Identify which cell holds the provided text, then report its [x, y] central coordinate. 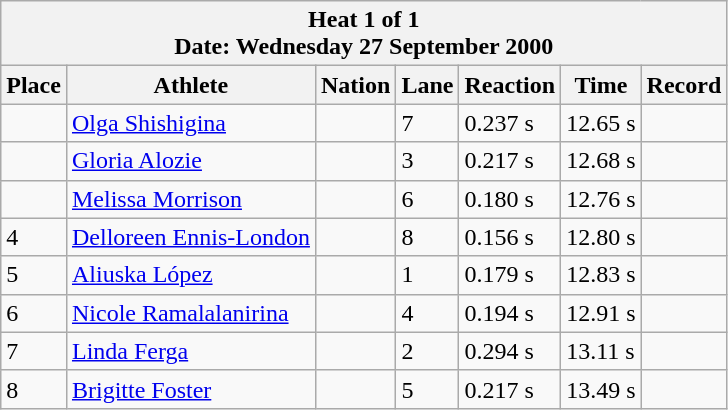
0.194 s [510, 313]
Olga Shishigina [190, 123]
Brigitte Foster [190, 389]
0.180 s [510, 199]
Nation [355, 85]
Reaction [510, 85]
Melissa Morrison [190, 199]
Delloreen Ennis-London [190, 237]
0.156 s [510, 237]
Lane [428, 85]
12.91 s [601, 313]
2 [428, 351]
Nicole Ramalalanirina [190, 313]
Place [34, 85]
1 [428, 275]
12.83 s [601, 275]
12.80 s [601, 237]
12.76 s [601, 199]
Linda Ferga [190, 351]
12.65 s [601, 123]
Athlete [190, 85]
13.49 s [601, 389]
3 [428, 161]
0.237 s [510, 123]
Gloria Alozie [190, 161]
Time [601, 85]
Record [684, 85]
Aliuska López [190, 275]
0.294 s [510, 351]
0.179 s [510, 275]
12.68 s [601, 161]
Heat 1 of 1 Date: Wednesday 27 September 2000 [364, 34]
13.11 s [601, 351]
